Capture the cell that displays the provided text and extract its [X, Y] central coordinate. 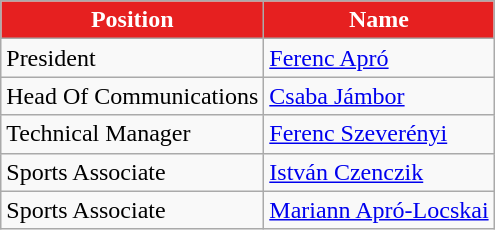
Ferenc Szeverényi [379, 134]
Head Of Communications [132, 96]
Ferenc Apró [379, 58]
István Czenczik [379, 172]
President [132, 58]
Technical Manager [132, 134]
Position [132, 20]
Mariann Apró-Locskai [379, 210]
Csaba Jámbor [379, 96]
Name [379, 20]
